For the text-containing cell, return its midpoint in (X, Y) coordinate format. 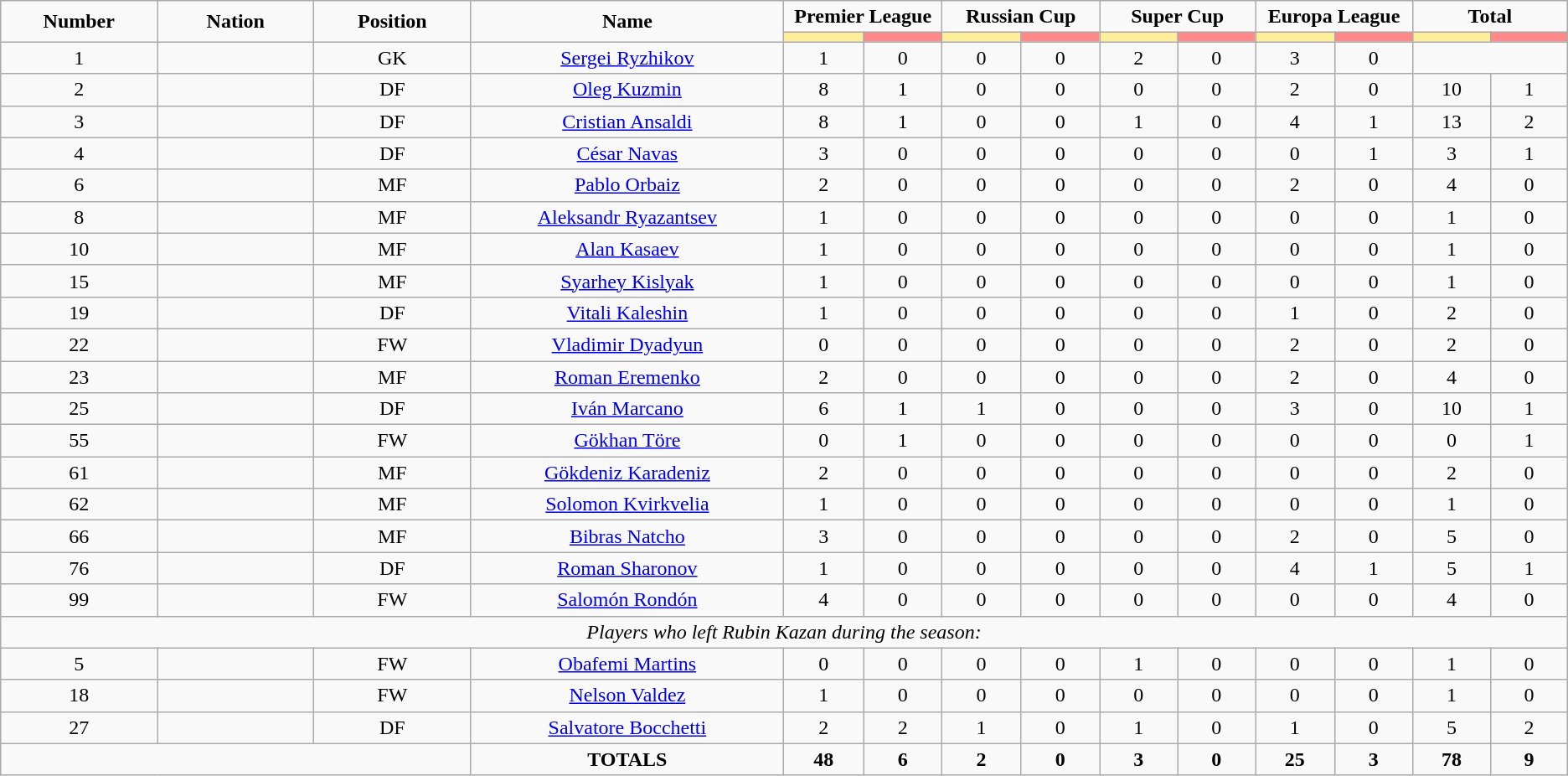
César Navas (627, 153)
Solomon Kvirkvelia (627, 504)
Vladimir Dyadyun (627, 344)
62 (79, 504)
Total (1489, 17)
27 (79, 727)
19 (79, 313)
Roman Sharonov (627, 568)
Syarhey Kislyak (627, 281)
13 (1451, 122)
55 (79, 441)
9 (1529, 759)
Sergei Ryzhikov (627, 58)
Number (79, 22)
Europa League (1334, 17)
23 (79, 376)
Name (627, 22)
48 (824, 759)
Salomón Rondón (627, 600)
Alan Kasaev (627, 249)
Aleksandr Ryazantsev (627, 217)
18 (79, 696)
61 (79, 473)
99 (79, 600)
Gökdeniz Karadeniz (627, 473)
Super Cup (1178, 17)
15 (79, 281)
GK (392, 58)
Gökhan Töre (627, 441)
Oleg Kuzmin (627, 90)
Premier League (863, 17)
66 (79, 536)
Iván Marcano (627, 409)
TOTALS (627, 759)
22 (79, 344)
Position (392, 22)
Nation (236, 22)
Salvatore Bocchetti (627, 727)
76 (79, 568)
Bibras Natcho (627, 536)
Roman Eremenko (627, 376)
Nelson Valdez (627, 696)
Players who left Rubin Kazan during the season: (784, 632)
Russian Cup (1021, 17)
Pablo Orbaiz (627, 185)
Cristian Ansaldi (627, 122)
Vitali Kaleshin (627, 313)
Obafemi Martins (627, 664)
78 (1451, 759)
